Search for the cell housing the specified text and yield its (X, Y) center coordinate. 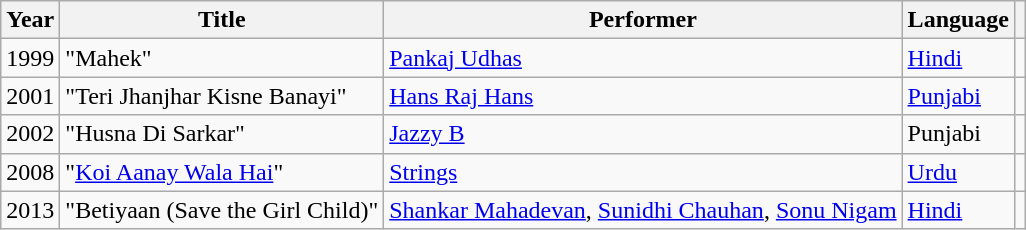
"Koi Aanay Wala Hai" (222, 172)
"Husna Di Sarkar" (222, 134)
Pankaj Udhas (643, 58)
"Mahek" (222, 58)
Language (958, 20)
1999 (30, 58)
2013 (30, 210)
Title (222, 20)
Hans Raj Hans (643, 96)
2001 (30, 96)
Performer (643, 20)
2002 (30, 134)
Jazzy B (643, 134)
Shankar Mahadevan, Sunidhi Chauhan, Sonu Nigam (643, 210)
"Teri Jhanjhar Kisne Banayi" (222, 96)
Year (30, 20)
Urdu (958, 172)
Strings (643, 172)
2008 (30, 172)
"Betiyaan (Save the Girl Child)" (222, 210)
